Return the [X, Y] coordinate for the center point of the cell that contains the specified text.  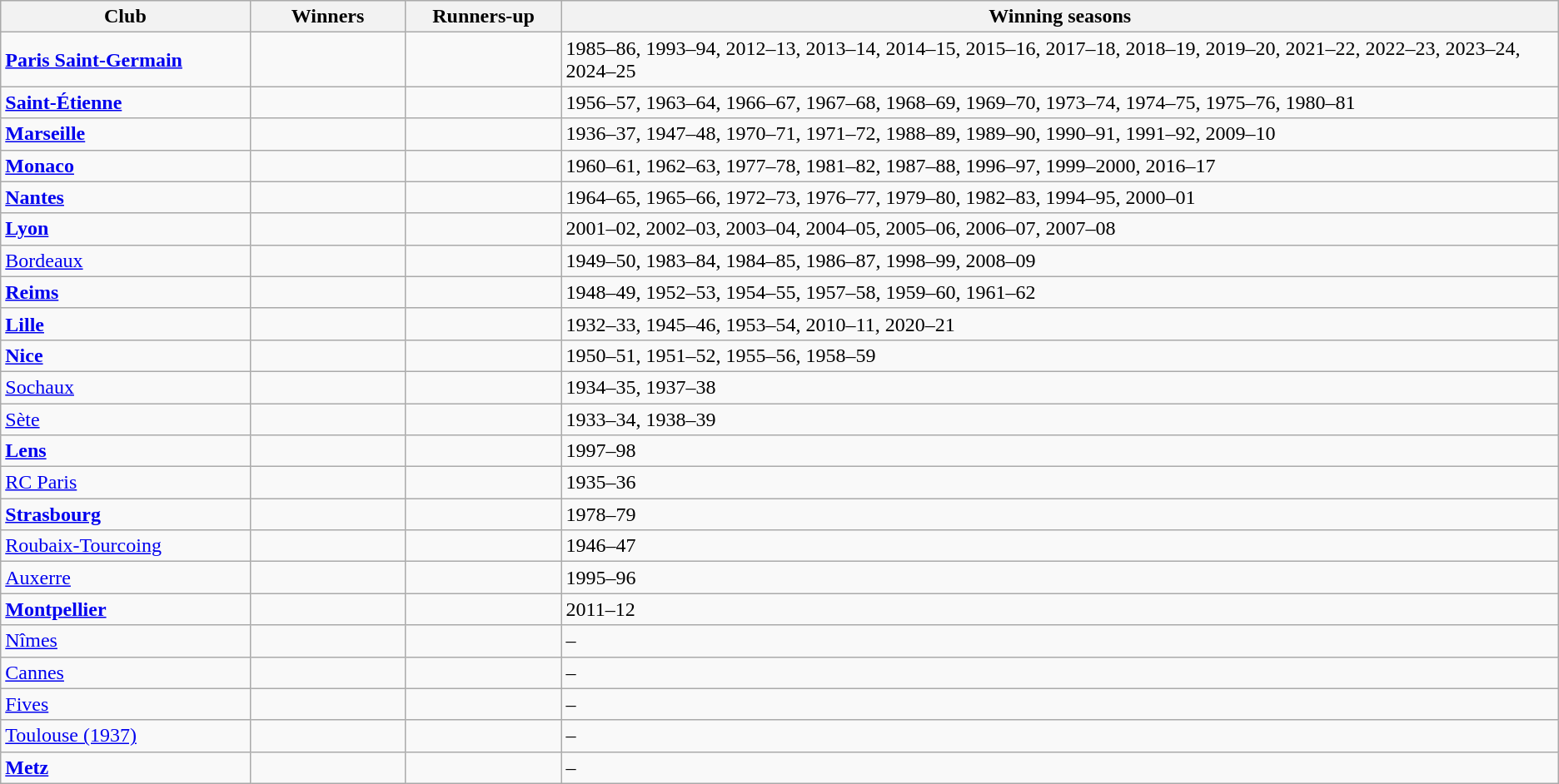
Fives [125, 704]
Auxerre [125, 578]
Sochaux [125, 387]
1950–51, 1951–52, 1955–56, 1958–59 [1059, 355]
Reims [125, 292]
1964–65, 1965–66, 1972–73, 1976–77, 1979–80, 1982–83, 1994–95, 2000–01 [1059, 197]
Cannes [125, 672]
Lens [125, 451]
Nantes [125, 197]
Winners [328, 17]
Strasbourg [125, 514]
Winning seasons [1059, 17]
1995–96 [1059, 578]
Marseille [125, 134]
2011–12 [1059, 609]
1934–35, 1937–38 [1059, 387]
Roubaix-Tourcoing [125, 546]
2001–02, 2002–03, 2003–04, 2004–05, 2005–06, 2006–07, 2007–08 [1059, 229]
Saint-Étienne [125, 102]
Metz [125, 767]
1946–47 [1059, 546]
Bordeaux [125, 261]
1948–49, 1952–53, 1954–55, 1957–58, 1959–60, 1961–62 [1059, 292]
1933–34, 1938–39 [1059, 419]
Club [125, 17]
1997–98 [1059, 451]
Lille [125, 324]
1935–36 [1059, 483]
Monaco [125, 166]
Lyon [125, 229]
1978–79 [1059, 514]
Paris Saint-Germain [125, 60]
Nice [125, 355]
1985–86, 1993–94, 2012–13, 2013–14, 2014–15, 2015–16, 2017–18, 2018–19, 2019–20, 2021–22, 2022–23, 2023–24, 2024–25 [1059, 60]
1956–57, 1963–64, 1966–67, 1967–68, 1968–69, 1969–70, 1973–74, 1974–75, 1975–76, 1980–81 [1059, 102]
Montpellier [125, 609]
Runners-up [483, 17]
Sète [125, 419]
1949–50, 1983–84, 1984–85, 1986–87, 1998–99, 2008–09 [1059, 261]
Toulouse (1937) [125, 736]
1960–61, 1962–63, 1977–78, 1981–82, 1987–88, 1996–97, 1999–2000, 2016–17 [1059, 166]
1932–33, 1945–46, 1953–54, 2010–11, 2020–21 [1059, 324]
RC Paris [125, 483]
Nîmes [125, 641]
1936–37, 1947–48, 1970–71, 1971–72, 1988–89, 1989–90, 1990–91, 1991–92, 2009–10 [1059, 134]
